Scan for the cell matching the given text and deliver its (X, Y) coordinate at center. 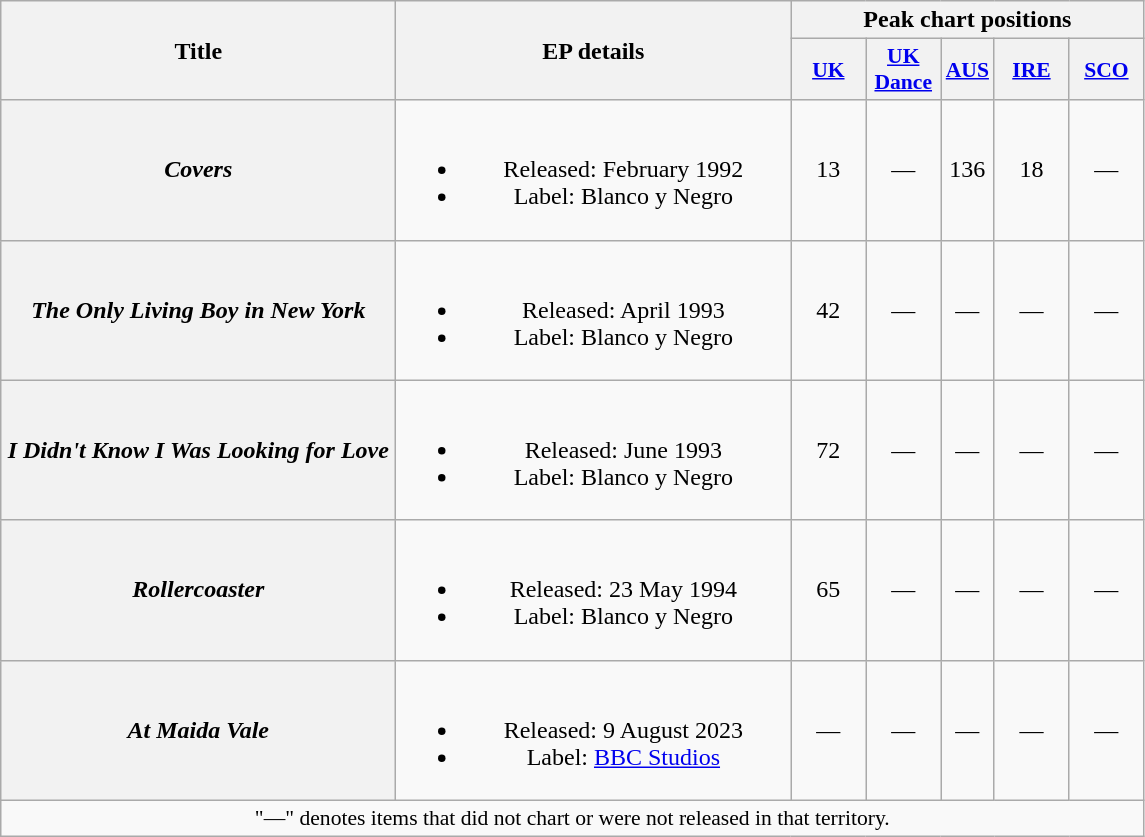
65 (828, 590)
Released: 23 May 1994Label: Blanco y Negro (594, 590)
EP details (594, 50)
Released: April 1993Label: Blanco y Negro (594, 310)
"—" denotes items that did not chart or were not released in that territory. (572, 818)
13 (828, 170)
AUS (968, 70)
72 (828, 450)
18 (1032, 170)
I Didn't Know I Was Looking for Love (198, 450)
Title (198, 50)
Released: June 1993Label: Blanco y Negro (594, 450)
UKDance (904, 70)
IRE (1032, 70)
The Only Living Boy in New York (198, 310)
UK (828, 70)
136 (968, 170)
Rollercoaster (198, 590)
Covers (198, 170)
Peak chart positions (968, 20)
At Maida Vale (198, 730)
Released: 9 August 2023Label: BBC Studios (594, 730)
Released: February 1992Label: Blanco y Negro (594, 170)
42 (828, 310)
SCO (1106, 70)
